Return [X, Y] of the center of cell containing provided text 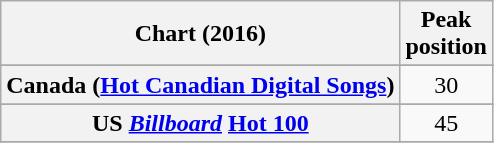
30 [446, 85]
Canada (Hot Canadian Digital Songs) [200, 85]
US Billboard Hot 100 [200, 123]
Peakposition [446, 34]
Chart (2016) [200, 34]
45 [446, 123]
